Search for the cell housing the specified text and yield its [X, Y] center coordinate. 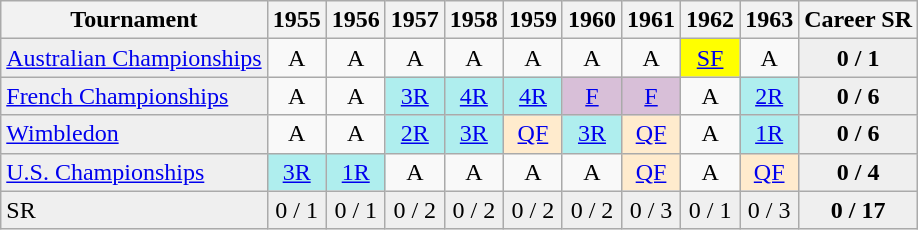
1961 [652, 20]
Career SR [858, 20]
1963 [770, 20]
1960 [592, 20]
1955 [296, 20]
1956 [356, 20]
Wimbledon [134, 134]
SF [710, 58]
SR [134, 210]
Tournament [134, 20]
1962 [710, 20]
0 / 4 [858, 172]
French Championships [134, 96]
1958 [474, 20]
U.S. Championships [134, 172]
0 / 17 [858, 210]
Australian Championships [134, 58]
1959 [532, 20]
1957 [414, 20]
